Locate the cell with the specified text and output its (x, y) center coordinate. 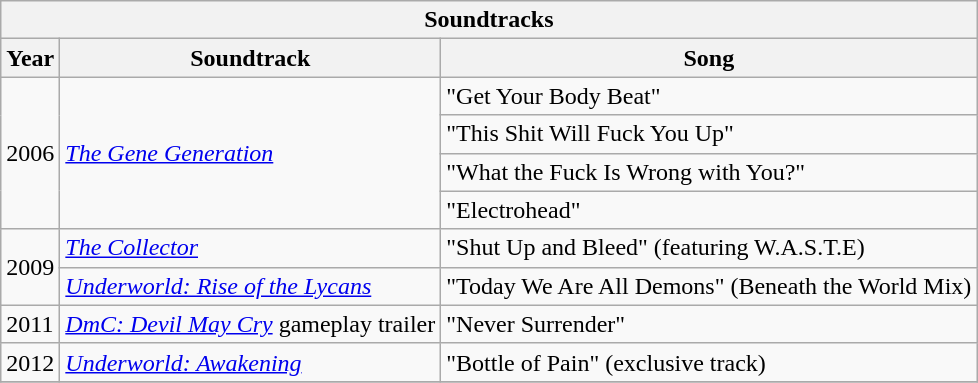
"Never Surrender" (709, 324)
2006 (30, 153)
2009 (30, 267)
2012 (30, 362)
"Today We Are All Demons" (Beneath the World Mix) (709, 286)
"This Shit Will Fuck You Up" (709, 134)
Soundtracks (489, 20)
"Shut Up and Bleed" (featuring W.A.S.T.E) (709, 248)
"Bottle of Pain" (exclusive track) (709, 362)
Underworld: Rise of the Lycans (250, 286)
Underworld: Awakening (250, 362)
DmC: Devil May Cry gameplay trailer (250, 324)
The Gene Generation (250, 153)
The Collector (250, 248)
"Electrohead" (709, 210)
Song (709, 58)
Year (30, 58)
"What the Fuck Is Wrong with You?" (709, 172)
Soundtrack (250, 58)
2011 (30, 324)
"Get Your Body Beat" (709, 96)
